Return the [x, y] coordinate for the center point of the cell that contains the specified text.  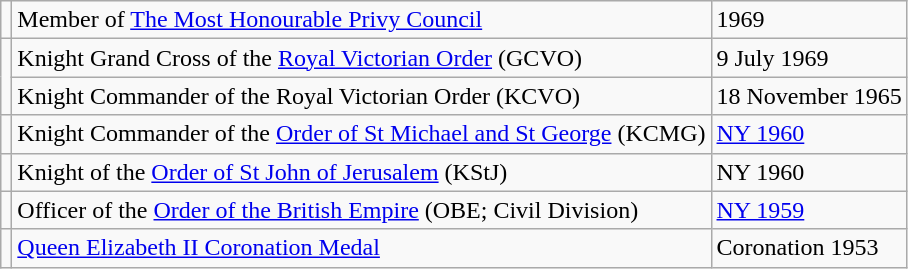
Knight of the Order of St John of Jerusalem (KStJ) [362, 172]
1969 [809, 20]
18 November 1965 [809, 96]
9 July 1969 [809, 58]
Coronation 1953 [809, 248]
NY 1959 [809, 210]
Knight Commander of the Royal Victorian Order (KCVO) [362, 96]
Knight Commander of the Order of St Michael and St George (KCMG) [362, 134]
Member of The Most Honourable Privy Council [362, 20]
Officer of the Order of the British Empire (OBE; Civil Division) [362, 210]
Knight Grand Cross of the Royal Victorian Order (GCVO) [362, 58]
Queen Elizabeth II Coronation Medal [362, 248]
